Extract the (X, Y) coordinate from the center of the cell holding the provided text.  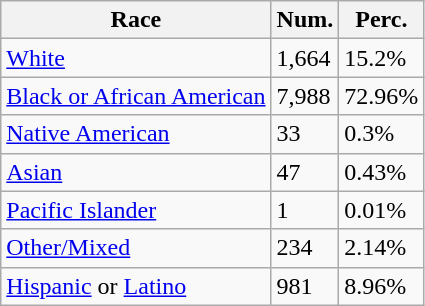
8.96% (382, 286)
0.43% (382, 172)
Asian (136, 172)
Other/Mixed (136, 248)
47 (305, 172)
0.01% (382, 210)
981 (305, 286)
Num. (305, 20)
1 (305, 210)
72.96% (382, 96)
234 (305, 248)
1,664 (305, 58)
Pacific Islander (136, 210)
Black or African American (136, 96)
0.3% (382, 134)
Perc. (382, 20)
7,988 (305, 96)
2.14% (382, 248)
15.2% (382, 58)
White (136, 58)
Native American (136, 134)
Race (136, 20)
Hispanic or Latino (136, 286)
33 (305, 134)
